For the text-containing cell, return its midpoint in (x, y) coordinate format. 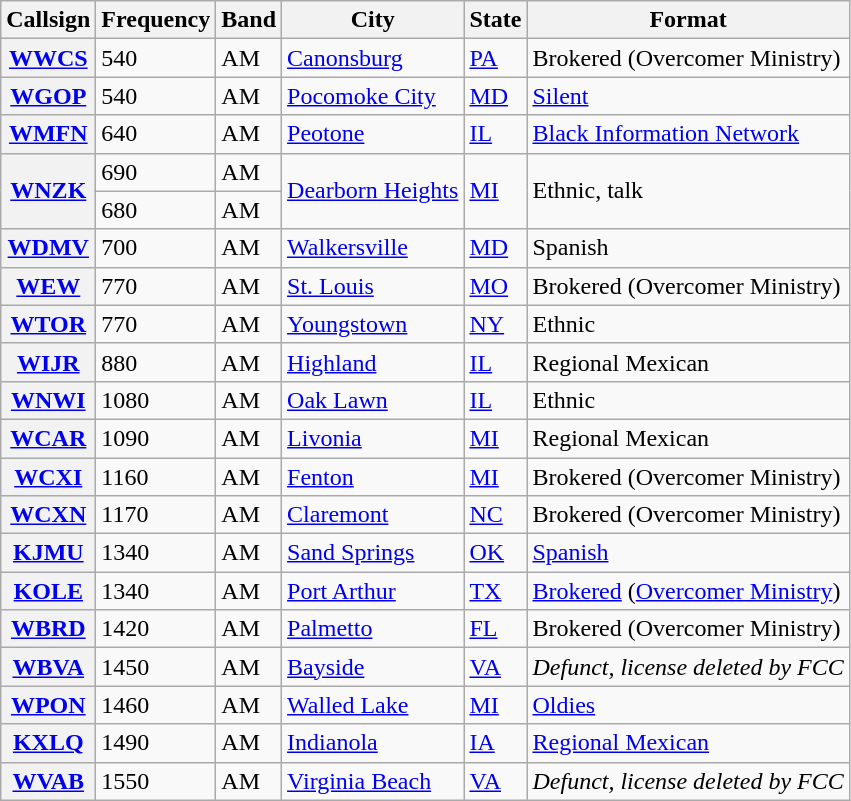
Dearborn Heights (373, 191)
State (496, 20)
WDMV (48, 248)
700 (156, 248)
1090 (156, 438)
FL (496, 629)
MO (496, 286)
WIJR (48, 362)
Oldies (688, 705)
OK (496, 553)
Peotone (373, 134)
Callsign (48, 20)
WCXN (48, 515)
Fenton (373, 477)
Band (249, 20)
Virginia Beach (373, 781)
St. Louis (373, 286)
Livonia (373, 438)
880 (156, 362)
WVAB (48, 781)
Indianola (373, 743)
Black Information Network (688, 134)
Bayside (373, 667)
1460 (156, 705)
Pocomoke City (373, 96)
WBRD (48, 629)
Canonsburg (373, 58)
City (373, 20)
TX (496, 591)
WPON (48, 705)
WNWI (48, 400)
1550 (156, 781)
WCXI (48, 477)
Oak Lawn (373, 400)
WEW (48, 286)
1450 (156, 667)
WNZK (48, 191)
PA (496, 58)
Sand Springs (373, 553)
KJMU (48, 553)
IA (496, 743)
WCAR (48, 438)
Youngstown (373, 324)
NY (496, 324)
680 (156, 210)
1160 (156, 477)
WWCS (48, 58)
1080 (156, 400)
640 (156, 134)
1170 (156, 515)
Palmetto (373, 629)
Walkersville (373, 248)
1420 (156, 629)
Format (688, 20)
WBVA (48, 667)
WGOP (48, 96)
Port Arthur (373, 591)
690 (156, 172)
Ethnic, talk (688, 191)
KOLE (48, 591)
NC (496, 515)
1490 (156, 743)
KXLQ (48, 743)
Silent (688, 96)
Claremont (373, 515)
Walled Lake (373, 705)
WMFN (48, 134)
WTOR (48, 324)
Highland (373, 362)
Frequency (156, 20)
